Scan for the cell matching the given text and deliver its [x, y] coordinate at center. 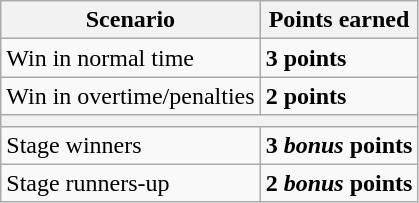
Stage runners-up [130, 183]
Win in normal time [130, 58]
2 points [339, 96]
Points earned [339, 20]
3 bonus points [339, 145]
2 bonus points [339, 183]
Scenario [130, 20]
Win in overtime/penalties [130, 96]
Stage winners [130, 145]
3 points [339, 58]
